Output the [x, y] coordinate of the center of the cell containing the given text.  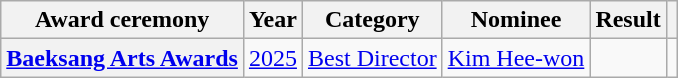
Baeksang Arts Awards [122, 58]
Nominee [516, 20]
Result [628, 20]
Kim Hee-won [516, 58]
Category [372, 20]
2025 [272, 58]
Year [272, 20]
Best Director [372, 58]
Award ceremony [122, 20]
